Provide the (X, Y) coordinate of the cell's center where the given text is located.  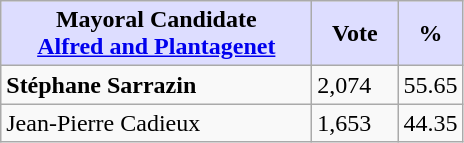
1,653 (355, 123)
2,074 (355, 85)
Vote (355, 34)
Stéphane Sarrazin (156, 85)
Jean-Pierre Cadieux (156, 123)
44.35 (430, 123)
% (430, 34)
Mayoral CandidateAlfred and Plantagenet (156, 34)
55.65 (430, 85)
